Return the (X, Y) coordinate for the center point of the cell that contains the specified text.  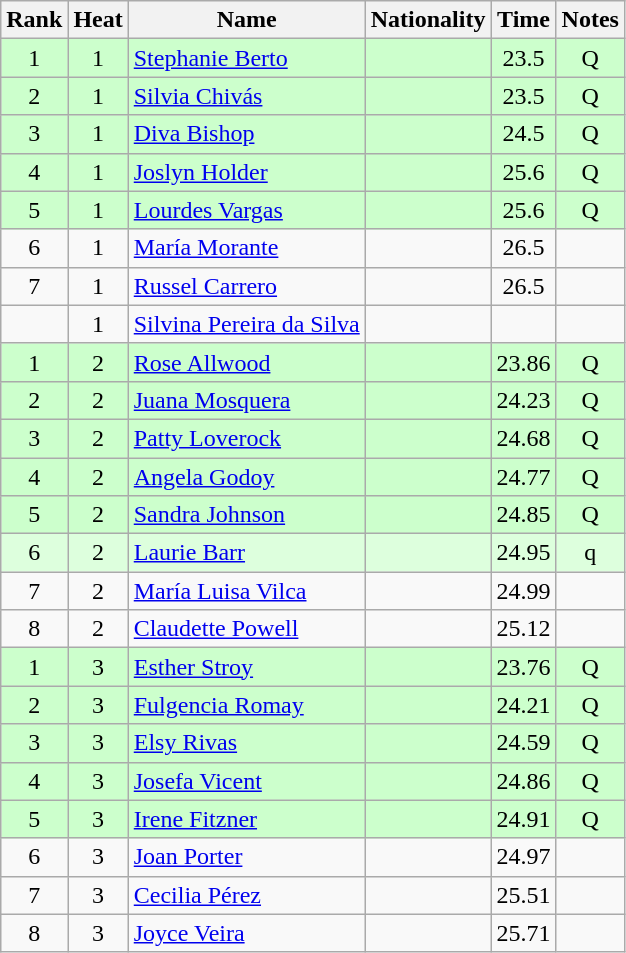
Irene Fitzner (246, 819)
Silvia Chivás (246, 96)
Claudette Powell (246, 629)
24.21 (524, 705)
Russel Carrero (246, 286)
Josefa Vicent (246, 781)
Laurie Barr (246, 553)
24.77 (524, 477)
Name (246, 20)
24.91 (524, 819)
Heat (98, 20)
Elsy Rivas (246, 743)
24.99 (524, 591)
Patty Loverock (246, 438)
Stephanie Berto (246, 58)
24.59 (524, 743)
Lourdes Vargas (246, 210)
q (590, 553)
23.86 (524, 362)
24.85 (524, 515)
Sandra Johnson (246, 515)
Time (524, 20)
Angela Godoy (246, 477)
25.51 (524, 895)
Nationality (428, 20)
25.71 (524, 933)
24.86 (524, 781)
23.76 (524, 667)
25.12 (524, 629)
Joyce Veira (246, 933)
24.23 (524, 400)
Silvina Pereira da Silva (246, 324)
María Morante (246, 248)
María Luisa Vilca (246, 591)
Cecilia Pérez (246, 895)
Fulgencia Romay (246, 705)
Diva Bishop (246, 134)
Juana Mosquera (246, 400)
Notes (590, 20)
Rank (34, 20)
24.95 (524, 553)
Rose Allwood (246, 362)
24.5 (524, 134)
Joslyn Holder (246, 172)
Esther Stroy (246, 667)
24.97 (524, 857)
Joan Porter (246, 857)
24.68 (524, 438)
